Locate the cell with the specified text and output its (X, Y) center coordinate. 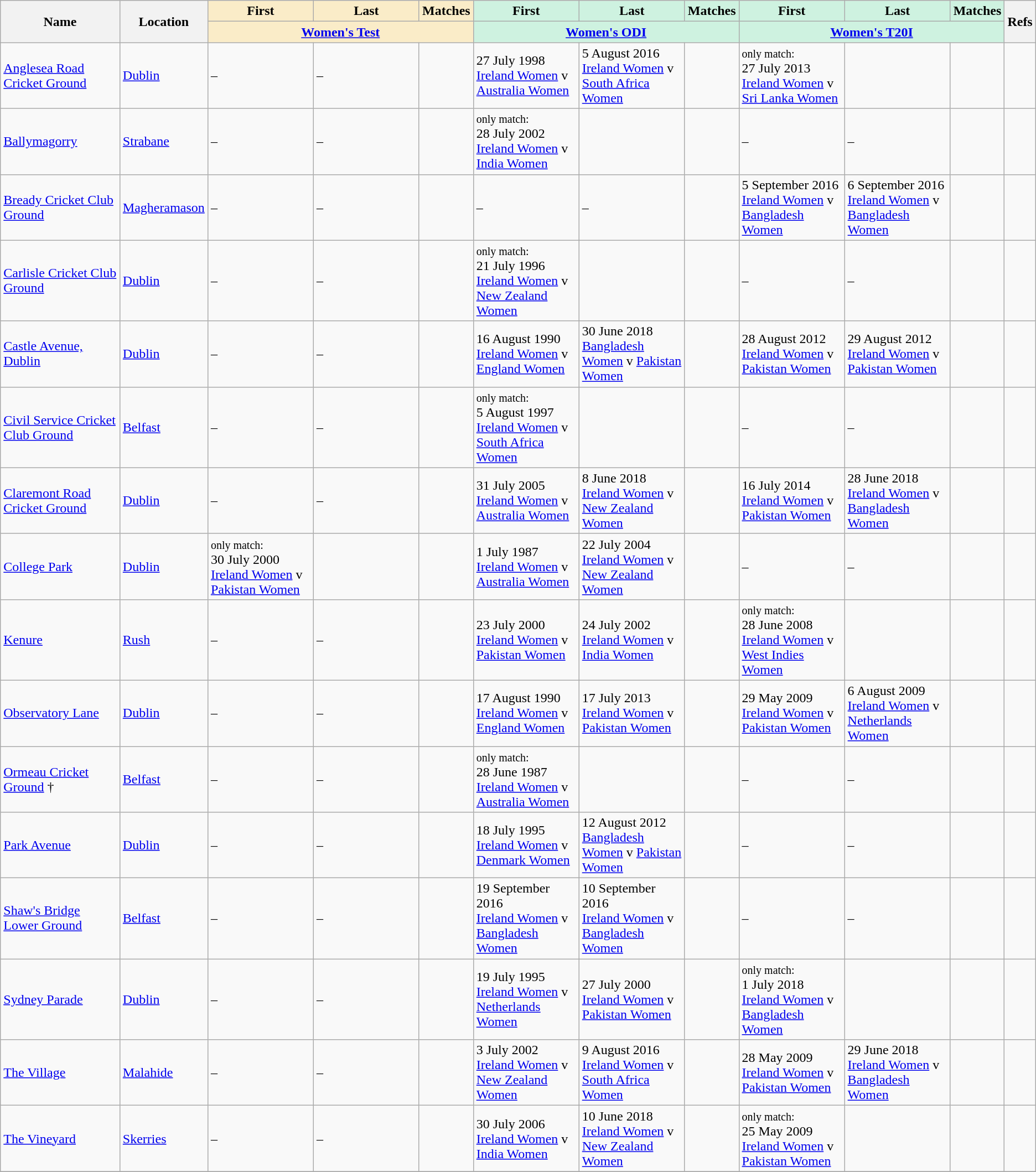
12 August 2012 Bangladesh Women v Pakistan Women (632, 846)
Park Avenue (60, 846)
Skerries (164, 1139)
Women's Test (340, 32)
Name (60, 22)
Castle Avenue, Dublin (60, 354)
10 September 2016 Ireland Women v Bangladesh Women (632, 919)
30 July 2006Ireland Women v India Women (526, 1139)
31 July 2005Ireland Women v Australia Women (526, 500)
Women's T20I (872, 32)
6 September 2016 Ireland Women v Bangladesh Women (898, 207)
24 July 2002 Ireland Women v India Women (632, 640)
27 July 1998Ireland Women v Australia Women (526, 75)
Strabane (164, 142)
only match:28 July 2002Ireland Women v India Women (526, 142)
19 September 2016Ireland Women v Bangladesh Women (526, 919)
8 June 2018 Ireland Women v New Zealand Women (632, 500)
17 July 2013 Ireland Women v Pakistan Women (632, 713)
9 August 2016 Ireland Women v South Africa Women (632, 1072)
Claremont Road Cricket Ground (60, 500)
Anglesea Road Cricket Ground (60, 75)
23 July 2000Ireland Women v Pakistan Women (526, 640)
29 August 2012 Ireland Women v Pakistan Women (898, 354)
Location (164, 22)
Ormeau Cricket Ground † (60, 779)
Carlisle Cricket Club Ground (60, 281)
only match:28 June 1987Ireland Women v Australia Women (526, 779)
28 May 2009Ireland Women v Pakistan Women (791, 1072)
Bready Cricket Club Ground (60, 207)
The Vineyard (60, 1139)
Malahide (164, 1072)
Observatory Lane (60, 713)
Shaw's Bridge Lower Ground (60, 919)
Civil Service Cricket Club Ground (60, 427)
29 June 2018 Ireland Women v Bangladesh Women (898, 1072)
1 July 1987Ireland Women v Australia Women (526, 567)
Kenure (60, 640)
Ballymagorry (60, 142)
only match:21 July 1996Ireland Women v New Zealand Women (526, 281)
Magheramason (164, 207)
only match:1 July 2018Ireland Women v Bangladesh Women (791, 999)
only match:5 August 1997Ireland Women v South Africa Women (526, 427)
18 July 1995Ireland Women v Denmark Women (526, 846)
17 August 1990Ireland Women v England Women (526, 713)
5 August 2016 Ireland Women v South Africa Women (632, 75)
22 July 2004 Ireland Women v New Zealand Women (632, 567)
29 May 2009Ireland Women v Pakistan Women (791, 713)
28 August 2012Ireland Women v Pakistan Women (791, 354)
27 July 2000 Ireland Women v Pakistan Women (632, 999)
16 July 2014Ireland Women v Pakistan Women (791, 500)
only match:30 July 2000Ireland Women v Pakistan Women (260, 567)
only match:25 May 2009Ireland Women v Pakistan Women (791, 1139)
19 July 1995Ireland Women v Netherlands Women (526, 999)
30 June 2018 Bangladesh Women v Pakistan Women (632, 354)
5 September 2016Ireland Women v Bangladesh Women (791, 207)
3 July 2002Ireland Women v New Zealand Women (526, 1072)
10 June 2018 Ireland Women v New Zealand Women (632, 1139)
College Park (60, 567)
16 August 1990Ireland Women v England Women (526, 354)
Refs (1020, 22)
6 August 2009 Ireland Women v Netherlands Women (898, 713)
Rush (164, 640)
only match:27 July 2013Ireland Women v Sri Lanka Women (791, 75)
Sydney Parade (60, 999)
28 June 2018 Ireland Women v Bangladesh Women (898, 500)
only match:28 June 2008Ireland Women v West Indies Women (791, 640)
The Village (60, 1072)
Women's ODI (606, 32)
